Find where the given text appears and provide that cell's center as (x, y) coordinate. 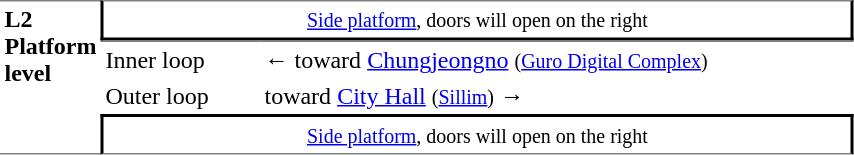
← toward Chungjeongno (Guro Digital Complex) (557, 59)
L2Platform level (50, 77)
Outer loop (180, 96)
Inner loop (180, 59)
toward City Hall (Sillim) → (557, 96)
